Identify which cell holds the provided text, then report its [X, Y] central coordinate. 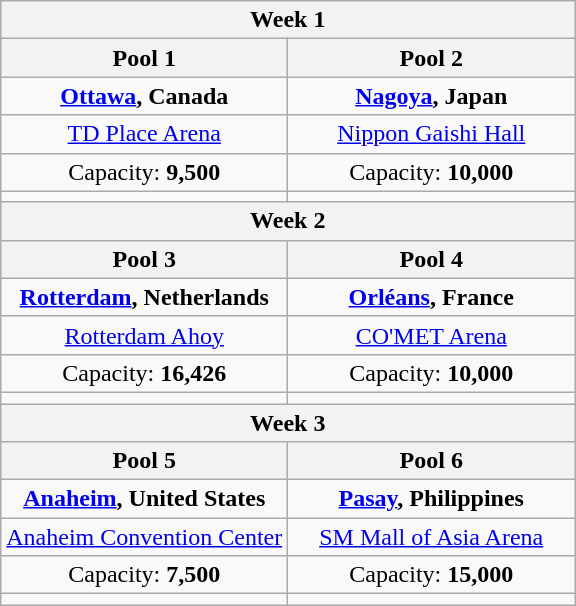
Week 2 [288, 221]
Pool 2 [432, 58]
Pool 4 [432, 259]
Capacity: 15,000 [432, 575]
Orléans, France [432, 297]
Ottawa, Canada [144, 96]
Nippon Gaishi Hall [432, 134]
Nagoya, Japan [432, 96]
Pool 1 [144, 58]
Capacity: 16,426 [144, 373]
Anaheim Convention Center [144, 537]
Pool 5 [144, 461]
Week 1 [288, 20]
Capacity: 7,500 [144, 575]
Pool 3 [144, 259]
Rotterdam Ahoy [144, 335]
SM Mall of Asia Arena [432, 537]
Pool 6 [432, 461]
Anaheim, United States [144, 499]
Week 3 [288, 423]
Capacity: 9,500 [144, 172]
Rotterdam, Netherlands [144, 297]
CO'MET Arena [432, 335]
Pasay, Philippines [432, 499]
TD Place Arena [144, 134]
